Determine the [X, Y] coordinate at the center of the cell enclosing the given text.  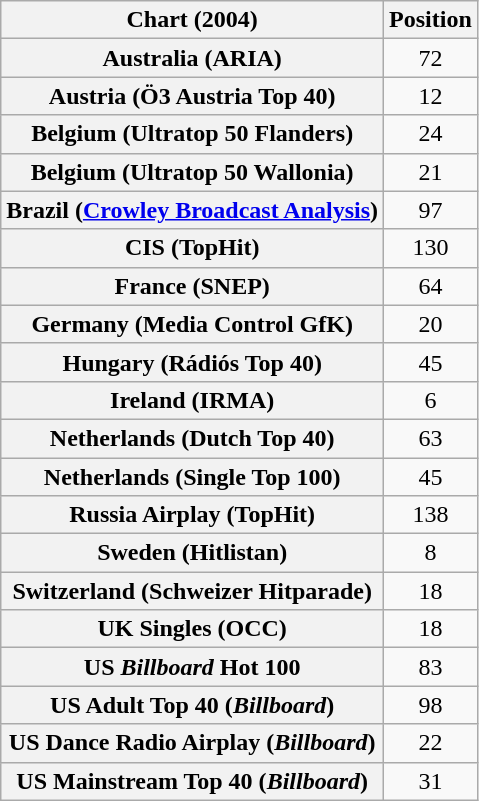
83 [431, 667]
64 [431, 286]
US Billboard Hot 100 [192, 667]
Russia Airplay (TopHit) [192, 515]
Chart (2004) [192, 20]
97 [431, 210]
21 [431, 172]
Germany (Media Control GfK) [192, 324]
20 [431, 324]
Netherlands (Single Top 100) [192, 477]
98 [431, 705]
Position [431, 20]
US Dance Radio Airplay (Billboard) [192, 743]
Netherlands (Dutch Top 40) [192, 438]
Austria (Ö3 Austria Top 40) [192, 96]
Hungary (Rádiós Top 40) [192, 362]
France (SNEP) [192, 286]
Belgium (Ultratop 50 Flanders) [192, 134]
Belgium (Ultratop 50 Wallonia) [192, 172]
US Adult Top 40 (Billboard) [192, 705]
72 [431, 58]
24 [431, 134]
130 [431, 248]
8 [431, 553]
US Mainstream Top 40 (Billboard) [192, 781]
Brazil (Crowley Broadcast Analysis) [192, 210]
138 [431, 515]
CIS (TopHit) [192, 248]
22 [431, 743]
Sweden (Hitlistan) [192, 553]
12 [431, 96]
31 [431, 781]
Ireland (IRMA) [192, 400]
6 [431, 400]
63 [431, 438]
Switzerland (Schweizer Hitparade) [192, 591]
Australia (ARIA) [192, 58]
UK Singles (OCC) [192, 629]
